Detect which cell encompasses the target text, then output its [x, y] center coordinate. 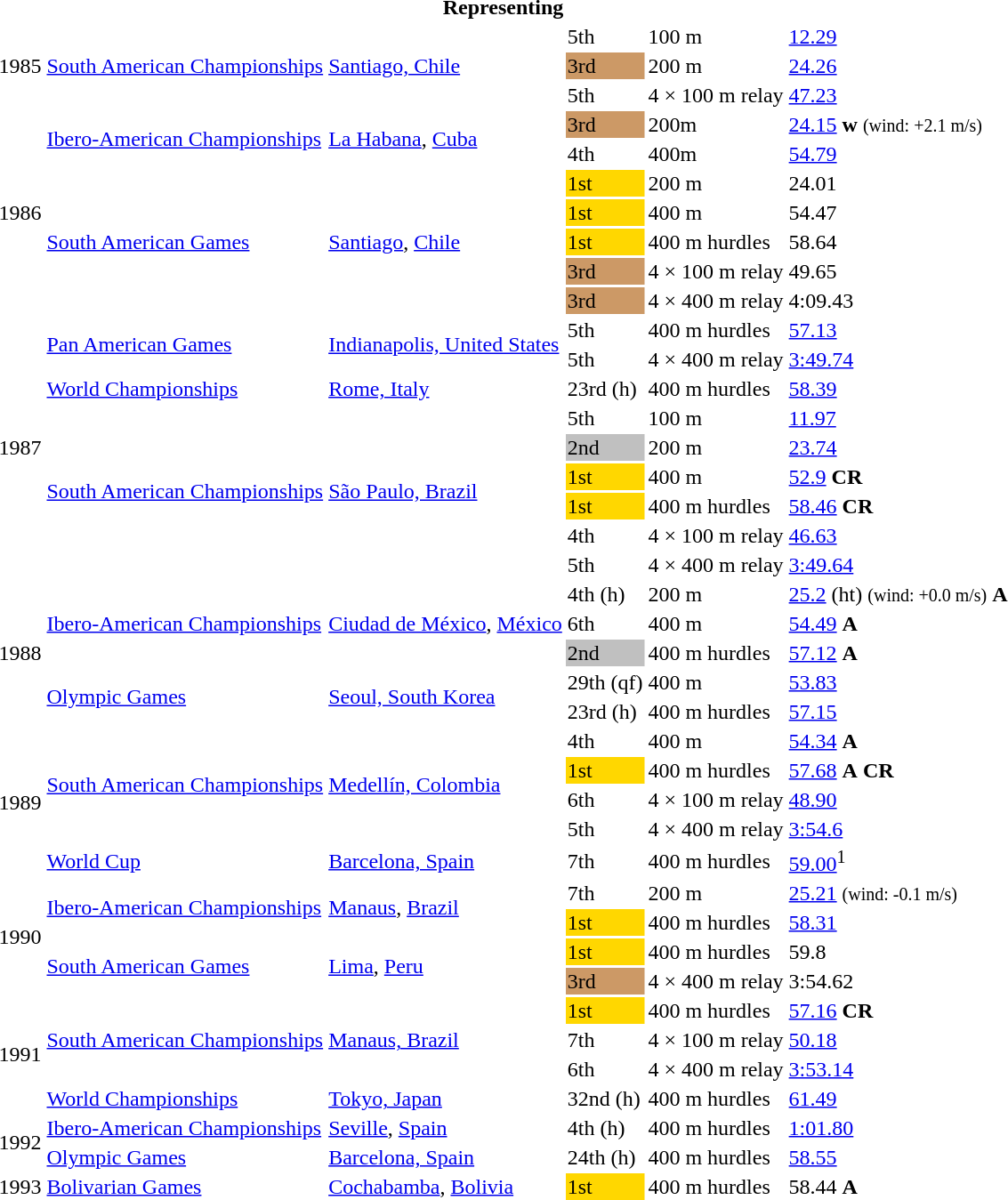
Lima, Peru [446, 966]
32nd (h) [605, 1099]
La Habana, Cuba [446, 139]
Bolivarian Games [185, 1187]
200m [715, 125]
Pan American Games [185, 345]
Ciudad de México, México [446, 624]
São Paulo, Brazil [446, 491]
Cochabamba, Bolivia [446, 1187]
24th (h) [605, 1157]
29th (qf) [605, 682]
Indianapolis, United States [446, 345]
Tokyo, Japan [446, 1099]
Seville, Spain [446, 1128]
400m [715, 154]
Medellín, Colombia [446, 785]
Seoul, South Korea [446, 697]
World Cup [185, 861]
Rome, Italy [446, 389]
